Search for the cell housing the specified text and yield its [x, y] center coordinate. 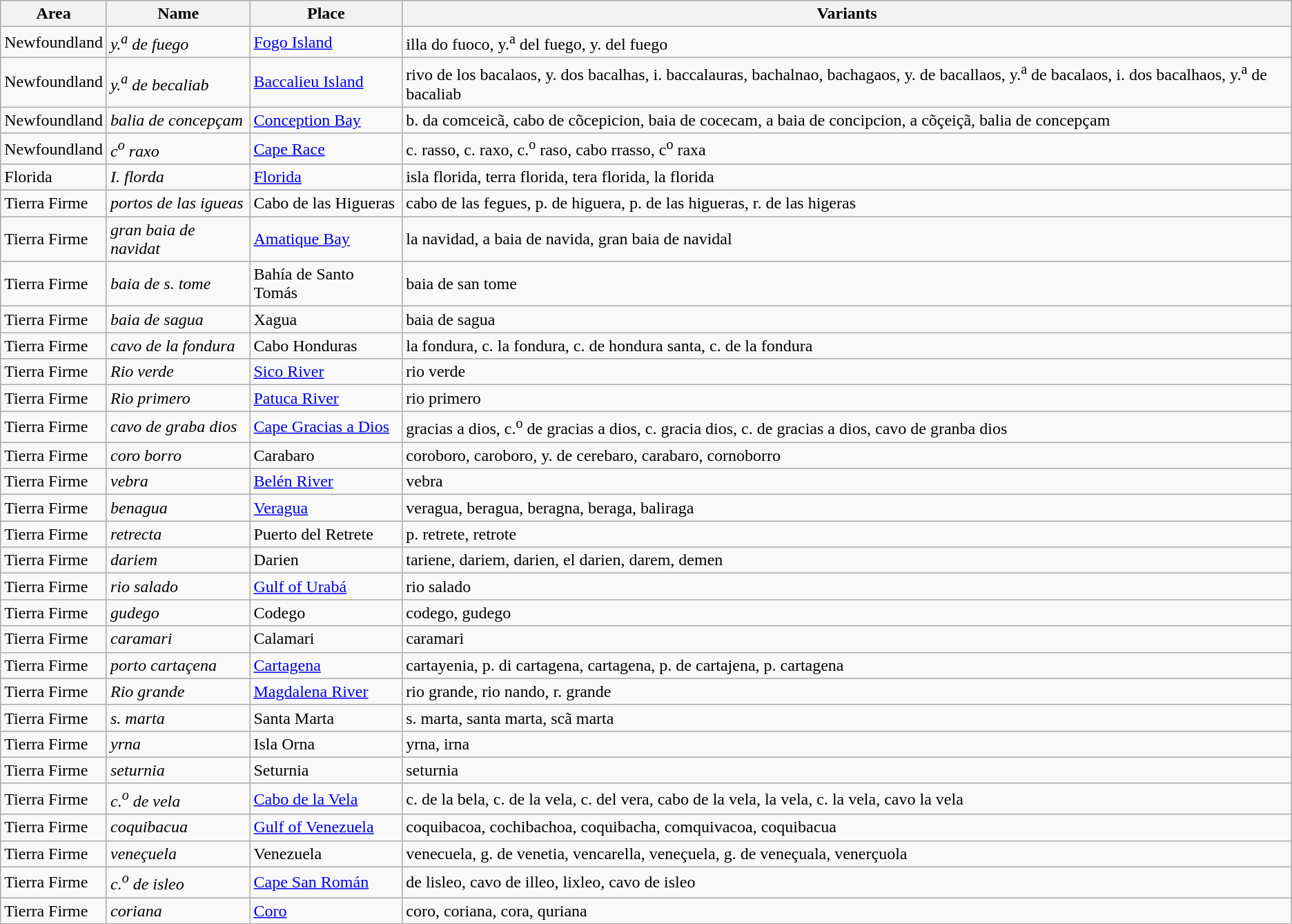
Area [54, 14]
balia de concepçam [178, 120]
benagua [178, 508]
c. rasso, c. raxo, c.o raso, cabo rrasso, co raxa [848, 149]
Xagua [326, 320]
Carabaro [326, 455]
cavo de graba dios [178, 426]
c. de la bela, c. de la vela, c. del vera, cabo de la vela, la vela, c. la vela, cavo la vela [848, 799]
Codego [326, 613]
Venezuela [326, 854]
yrna [178, 744]
porto cartaçena [178, 665]
Isla Orna [326, 744]
Darien [326, 560]
gracias a dios, c.o de gracias a dios, c. gracia dios, c. de gracias a dios, cavo de granba dios [848, 426]
tariene, dariem, darien, el darien, darem, demen [848, 560]
baia de s. tome [178, 284]
Cape Gracias a Dios [326, 426]
baia de san tome [848, 284]
Cabo de las Higueras [326, 204]
Sico River [326, 372]
dariem [178, 560]
gran baia de navidat [178, 239]
Baccalieu Island [326, 82]
la navidad, a baia de navida, gran baia de navidal [848, 239]
Fogo Island [326, 43]
gudego [178, 613]
Gulf of Urabá [326, 587]
Cape Race [326, 149]
coquibacoa, cochibachoa, coquibacha, comquivacoa, coquibacua [848, 827]
venecuela, g. de venetia, vencarella, veneçuela, g. de veneçuala, venerçuola [848, 854]
isla florida, terra florida, tera florida, la florida [848, 177]
Santa Marta [326, 718]
y.a de fuego [178, 43]
cartayenia, p. di cartagena, cartagena, p. de cartajena, p. cartagena [848, 665]
cavo de la fondura [178, 346]
Veragua [326, 508]
c.o de vela [178, 799]
Place [326, 14]
coquibacua [178, 827]
c.o de isleo [178, 882]
y.a de becaliab [178, 82]
Cartagena [326, 665]
p. retrete, retrote [848, 534]
b. da comceicã, cabo de cõcepicion, baia de cocecam, a baia de concipcion, a cõçeiçã, balia de concepçam [848, 120]
I. florda [178, 177]
Conception Bay [326, 120]
Patuca River [326, 398]
coro, coriana, cora, quriana [848, 911]
Rio primero [178, 398]
Calamari [326, 639]
Puerto del Retrete [326, 534]
Rio grande [178, 691]
Gulf of Venezuela [326, 827]
Bahía de Santo Tomás [326, 284]
coroboro, caroboro, y. de cerebaro, carabaro, cornoborro [848, 455]
coro borro [178, 455]
Cape San Román [326, 882]
Cabo de la Vela [326, 799]
coriana [178, 911]
Amatique Bay [326, 239]
rio verde [848, 372]
Belén River [326, 482]
Rio verde [178, 372]
Magdalena River [326, 691]
veneçuela [178, 854]
de lisleo, cavo de illeo, lixleo, cavo de isleo [848, 882]
co raxo [178, 149]
s. marta, santa marta, scã marta [848, 718]
rio primero [848, 398]
codego, gudego [848, 613]
rio grande, rio nando, r. grande [848, 691]
cabo de las fegues, p. de higuera, p. de las higueras, r. de las higeras [848, 204]
retrecta [178, 534]
Variants [848, 14]
Cabo Honduras [326, 346]
s. marta [178, 718]
la fondura, c. la fondura, c. de hondura santa, c. de la fondura [848, 346]
Seturnia [326, 770]
portos de las igueas [178, 204]
Coro [326, 911]
Name [178, 14]
veragua, beragua, beragna, beraga, baliraga [848, 508]
yrna, irna [848, 744]
rivo de los bacalaos, y. dos bacalhas, i. baccalauras, bachalnao, bachagaos, y. de bacallaos, y.a de bacalaos, i. dos bacalhaos, y.a de bacaliab [848, 82]
illa do fuoco, y.a del fuego, y. del fuego [848, 43]
